Return the [x, y] coordinate for the center point of the cell that contains the specified text.  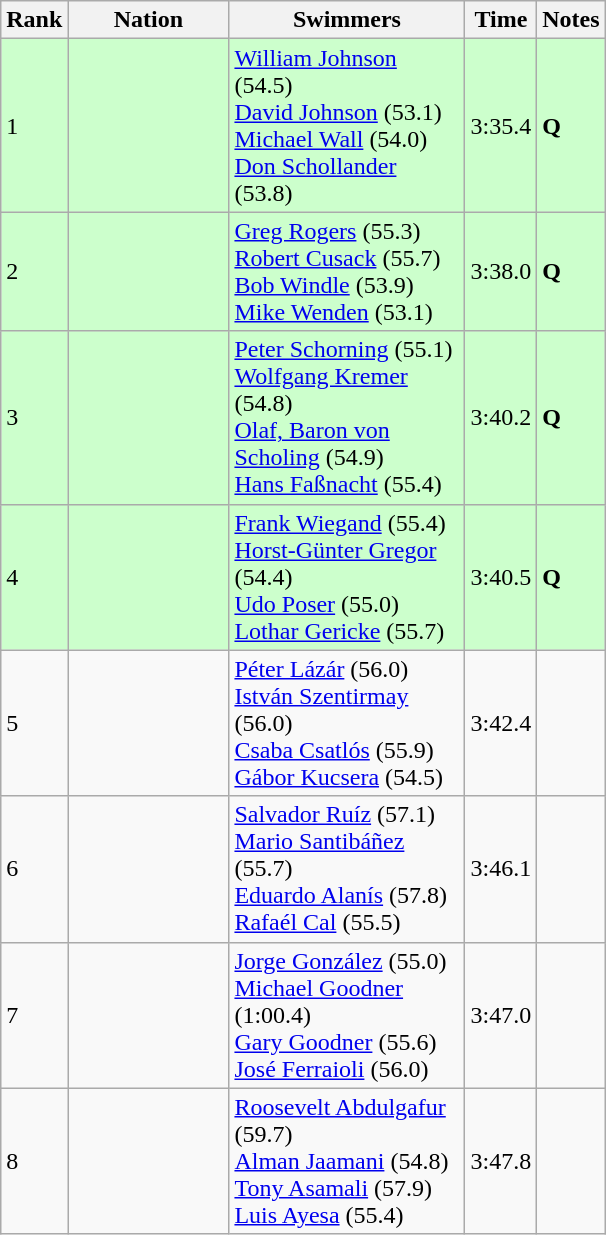
Greg Rogers (55.3) Robert Cusack (55.7)Bob Windle (53.9)Mike Wenden (53.1) [347, 272]
Frank Wiegand (55.4) Horst-Günter Gregor (54.4)Udo Poser (55.0)Lothar Gericke (55.7) [347, 577]
Peter Schorning (55.1) Wolfgang Kremer (54.8)Olaf, Baron von Scholing (54.9)Hans Faßnacht (55.4) [347, 418]
3:47.0 [501, 1015]
6 [34, 869]
Swimmers [347, 20]
3:46.1 [501, 869]
5 [34, 723]
7 [34, 1015]
8 [34, 1161]
3:47.8 [501, 1161]
Péter Lázár (56.0) István Szentirmay (56.0)Csaba Csatlós (55.9)Gábor Kucsera (54.5) [347, 723]
2 [34, 272]
3:42.4 [501, 723]
Salvador Ruíz (57.1) Mario Santibáñez (55.7)Eduardo Alanís (57.8)Rafaél Cal (55.5) [347, 869]
William Johnson (54.5) David Johnson (53.1)Michael Wall (54.0)Don Schollander (53.8) [347, 126]
3:40.5 [501, 577]
Jorge González (55.0) Michael Goodner (1:00.4)Gary Goodner (55.6)José Ferraioli (56.0) [347, 1015]
3 [34, 418]
Time [501, 20]
Roosevelt Abdulgafur (59.7) Alman Jaamani (54.8)Tony Asamali (57.9)Luis Ayesa (55.4) [347, 1161]
Rank [34, 20]
3:40.2 [501, 418]
1 [34, 126]
3:38.0 [501, 272]
4 [34, 577]
Notes [571, 20]
3:35.4 [501, 126]
Nation [148, 20]
